Extract the (x, y) coordinate from the center of the cell holding the provided text.  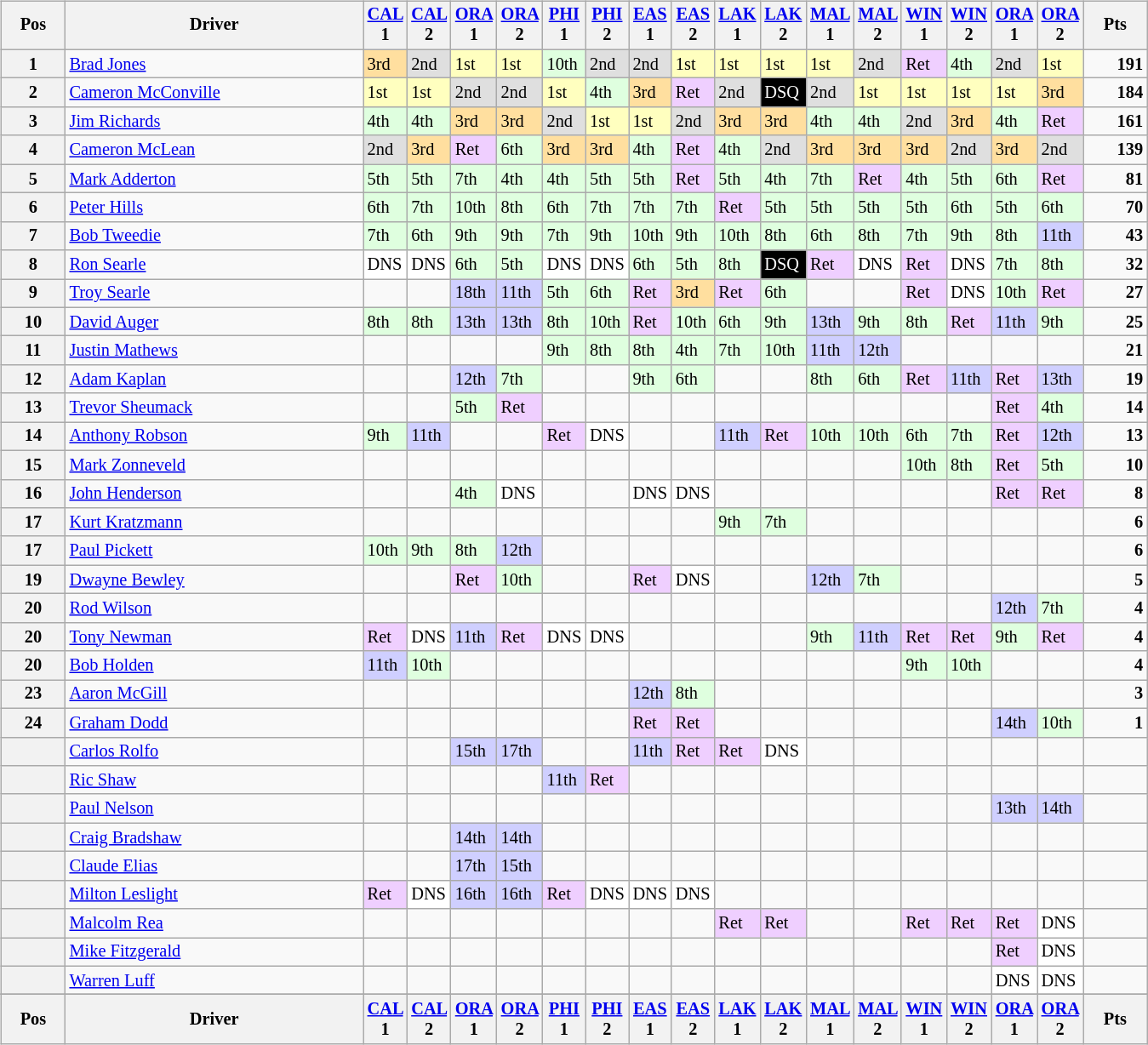
18th (474, 294)
70 (1115, 208)
Bob Tweedie (214, 236)
Warren Luff (214, 980)
32 (1115, 265)
7 (32, 236)
191 (1115, 64)
16 (32, 494)
139 (1115, 150)
161 (1115, 122)
Mike Fitzgerald (214, 952)
11 (32, 351)
Malcolm Rea (214, 923)
Dwayne Bewley (214, 580)
23 (32, 694)
12 (32, 380)
24 (32, 722)
25 (1115, 322)
Cameron McConville (214, 93)
81 (1115, 179)
David Auger (214, 322)
Ric Shaw (214, 780)
184 (1115, 93)
9 (32, 294)
Paul Pickett (214, 551)
Rod Wilson (214, 608)
Carlos Rolfo (214, 751)
Cameron McLean (214, 150)
Mark Zonneveld (214, 465)
John Henderson (214, 494)
Paul Nelson (214, 808)
21 (1115, 351)
Graham Dodd (214, 722)
Anthony Robson (214, 437)
Trevor Sheumack (214, 408)
Bob Holden (214, 665)
2 (32, 93)
Ron Searle (214, 265)
Adam Kaplan (214, 380)
Kurt Kratzmann (214, 522)
Tony Newman (214, 637)
Jim Richards (214, 122)
Claude Elias (214, 866)
Mark Adderton (214, 179)
15 (32, 465)
Peter Hills (214, 208)
Craig Bradshaw (214, 837)
Troy Searle (214, 294)
Brad Jones (214, 64)
43 (1115, 236)
Aaron McGill (214, 694)
Justin Mathews (214, 351)
Milton Leslight (214, 894)
27 (1115, 294)
